Capture the cell that displays the provided text and extract its (x, y) central coordinate. 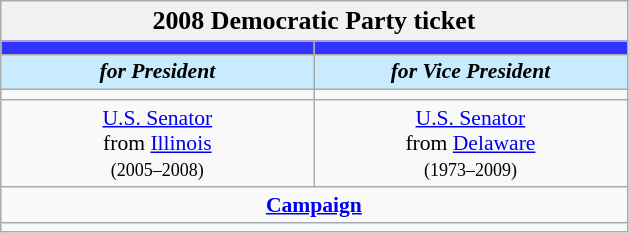
for Vice President (470, 72)
for President (158, 72)
U.S. Senatorfrom Delaware(1973–2009) (470, 144)
U.S. Senatorfrom Illinois(2005–2008) (158, 144)
2008 Democratic Party ticket (314, 21)
Campaign (314, 205)
